Return the [x, y] coordinate for the center point of the cell that contains the specified text.  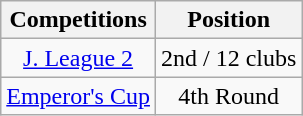
J. League 2 [78, 58]
Position [228, 20]
Emperor's Cup [78, 96]
Competitions [78, 20]
2nd / 12 clubs [228, 58]
4th Round [228, 96]
